Scan for the cell matching the given text and deliver its [x, y] coordinate at center. 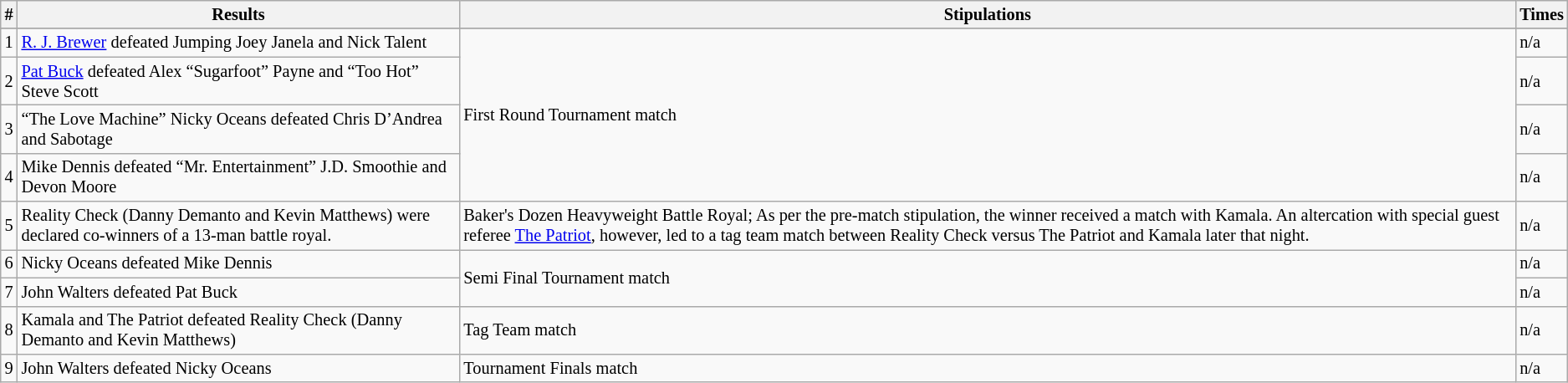
Kamala and The Patriot defeated Reality Check (Danny Demanto and Kevin Matthews) [239, 330]
7 [9, 292]
2 [9, 81]
Pat Buck defeated Alex “Sugarfoot” Payne and “Too Hot” Steve Scott [239, 81]
John Walters defeated Nicky Oceans [239, 368]
# [9, 14]
Stipulations [987, 14]
Times [1542, 14]
Tag Team match [987, 330]
Results [239, 14]
Mike Dennis defeated “Mr. Entertainment” J.D. Smoothie and Devon Moore [239, 177]
Semi Final Tournament match [987, 278]
John Walters defeated Pat Buck [239, 292]
Nicky Oceans defeated Mike Dennis [239, 263]
Tournament Finals match [987, 368]
4 [9, 177]
6 [9, 263]
1 [9, 43]
R. J. Brewer defeated Jumping Joey Janela and Nick Talent [239, 43]
“The Love Machine” Nicky Oceans defeated Chris D’Andrea and Sabotage [239, 129]
First Round Tournament match [987, 115]
Reality Check (Danny Demanto and Kevin Matthews) were declared co-winners of a 13-man battle royal. [239, 226]
5 [9, 226]
3 [9, 129]
9 [9, 368]
8 [9, 330]
